Return (x, y) of the center of cell containing provided text 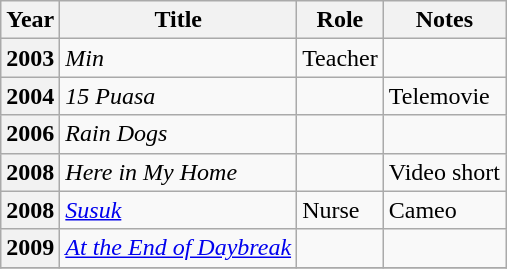
Cameo (444, 210)
Notes (444, 20)
2003 (30, 58)
Susuk (178, 210)
Role (340, 20)
At the End of Daybreak (178, 248)
Rain Dogs (178, 134)
15 Puasa (178, 96)
Year (30, 20)
2004 (30, 96)
Min (178, 58)
Title (178, 20)
Here in My Home (178, 172)
2009 (30, 248)
Telemovie (444, 96)
Video short (444, 172)
Teacher (340, 58)
Nurse (340, 210)
2006 (30, 134)
